Capture the cell that displays the provided text and extract its [x, y] central coordinate. 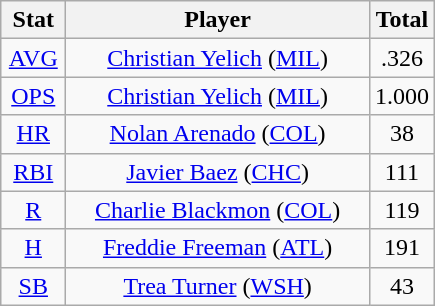
.326 [402, 58]
111 [402, 172]
Nolan Arenado (COL) [218, 134]
43 [402, 286]
RBI [34, 172]
Total [402, 20]
191 [402, 248]
SB [34, 286]
Freddie Freeman (ATL) [218, 248]
119 [402, 210]
AVG [34, 58]
H [34, 248]
Player [218, 20]
Charlie Blackmon (COL) [218, 210]
1.000 [402, 96]
OPS [34, 96]
Trea Turner (WSH) [218, 286]
Stat [34, 20]
38 [402, 134]
Javier Baez (CHC) [218, 172]
HR [34, 134]
R [34, 210]
